Determine the (X, Y) coordinate at the center of the cell enclosing the given text.  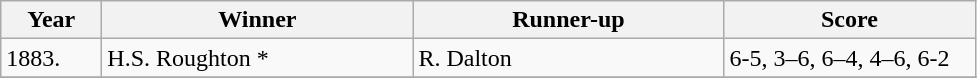
6-5, 3–6, 6–4, 4–6, 6-2 (850, 58)
Score (850, 20)
R. Dalton (568, 58)
Year (52, 20)
1883. (52, 58)
Runner-up (568, 20)
H.S. Roughton * (258, 58)
Winner (258, 20)
